Extract the (x, y) coordinate from the center of the cell holding the provided text.  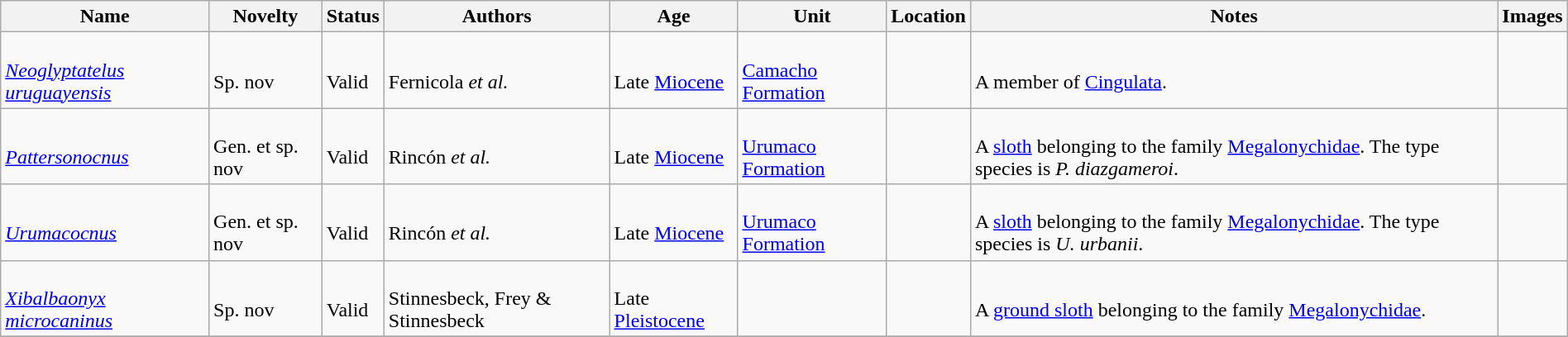
A sloth belonging to the family Megalonychidae. The type species is P. diazgameroi. (1234, 146)
Late Pleistocene (673, 298)
Status (352, 17)
Fernicola et al. (496, 70)
Neoglyptatelus uruguayensis (105, 70)
Pattersonocnus (105, 146)
A sloth belonging to the family Megalonychidae. The type species is U. urbanii. (1234, 222)
Age (673, 17)
Unit (812, 17)
Name (105, 17)
A member of Cingulata. (1234, 70)
A ground sloth belonging to the family Megalonychidae. (1234, 298)
Authors (496, 17)
Urumacocnus (105, 222)
Camacho Formation (812, 70)
Notes (1234, 17)
Novelty (266, 17)
Stinnesbeck, Frey & Stinnesbeck (496, 298)
Location (929, 17)
Xibalbaonyx microcaninus (105, 298)
Images (1532, 17)
